Extract the [x, y] coordinate from the center of the cell holding the provided text.  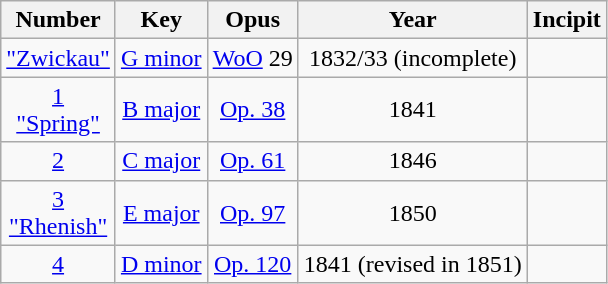
1841 (revised in 1851) [412, 264]
1850 [412, 212]
Year [412, 20]
Incipit [566, 20]
E major [161, 212]
1841 [412, 110]
"Zwickau" [58, 58]
WoO 29 [252, 58]
B major [161, 110]
4 [58, 264]
D minor [161, 264]
2 [58, 161]
Number [58, 20]
3"Rhenish" [58, 212]
1846 [412, 161]
1"Spring" [58, 110]
1832/33 (incomplete) [412, 58]
Op. 97 [252, 212]
Key [161, 20]
Op. 120 [252, 264]
Opus [252, 20]
Op. 38 [252, 110]
G minor [161, 58]
Op. 61 [252, 161]
C major [161, 161]
